Search for the cell housing the specified text and yield its [x, y] center coordinate. 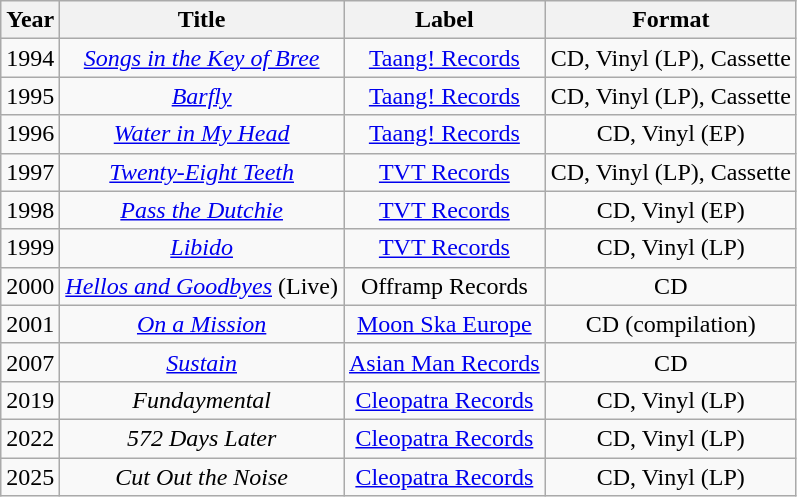
Moon Ska Europe [445, 324]
Offramp Records [445, 286]
Sustain [202, 362]
Asian Man Records [445, 362]
Title [202, 20]
Hellos and Goodbyes (Live) [202, 286]
Pass the Dutchie [202, 210]
2025 [30, 477]
1998 [30, 210]
2001 [30, 324]
2019 [30, 400]
Water in My Head [202, 134]
Songs in the Key of Bree [202, 58]
1994 [30, 58]
1997 [30, 172]
1999 [30, 248]
2007 [30, 362]
1995 [30, 96]
Fundaymental [202, 400]
Format [670, 20]
Barfly [202, 96]
Twenty-Eight Teeth [202, 172]
2000 [30, 286]
CD (compilation) [670, 324]
2022 [30, 438]
572 Days Later [202, 438]
On a Mission [202, 324]
Cut Out the Noise [202, 477]
Label [445, 20]
1996 [30, 134]
Libido [202, 248]
Year [30, 20]
